Provide the (X, Y) coordinate of the cell's center where the given text is located.  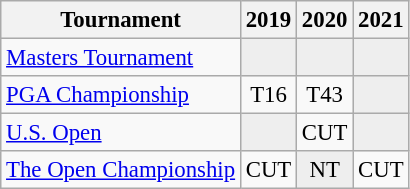
NT (325, 170)
Masters Tournament (121, 58)
T16 (268, 95)
2020 (325, 20)
2019 (268, 20)
T43 (325, 95)
The Open Championship (121, 170)
Tournament (121, 20)
2021 (381, 20)
U.S. Open (121, 133)
PGA Championship (121, 95)
